Provide the [X, Y] coordinate of the cell's center where the given text is located.  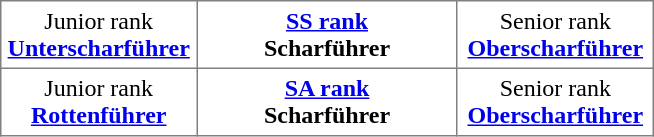
SA rankScharführer [328, 102]
SS rankScharführer [328, 35]
Junior rankUnterscharführer [99, 35]
Junior rankRottenführer [99, 102]
